From the cell containing the given text, extract its center point as (X, Y) coordinate. 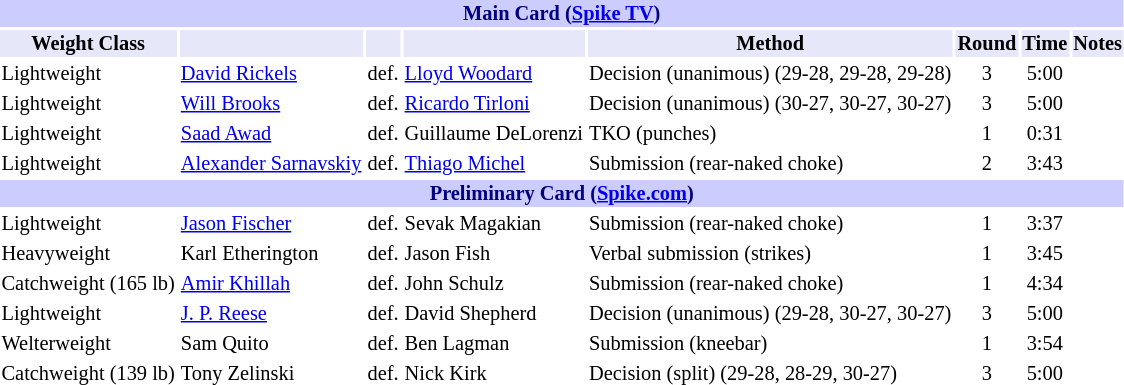
Decision (unanimous) (30-27, 30-27, 30-27) (770, 104)
Jason Fish (494, 254)
Karl Etherington (271, 254)
3:37 (1045, 224)
Thiago Michel (494, 164)
TKO (punches) (770, 134)
Sevak Magakian (494, 224)
Ricardo Tirloni (494, 104)
Jason Fischer (271, 224)
3:45 (1045, 254)
John Schulz (494, 284)
David Rickels (271, 74)
Decision (unanimous) (29-28, 29-28, 29-28) (770, 74)
Welterweight (88, 344)
Method (770, 44)
4:34 (1045, 284)
Will Brooks (271, 104)
Time (1045, 44)
3:43 (1045, 164)
Preliminary Card (Spike.com) (562, 194)
Verbal submission (strikes) (770, 254)
Decision (unanimous) (29-28, 30-27, 30-27) (770, 314)
3:54 (1045, 344)
Lloyd Woodard (494, 74)
0:31 (1045, 134)
Alexander Sarnavskiy (271, 164)
Notes (1098, 44)
Catchweight (165 lb) (88, 284)
Ben Lagman (494, 344)
Weight Class (88, 44)
Submission (kneebar) (770, 344)
Round (987, 44)
Guillaume DeLorenzi (494, 134)
David Shepherd (494, 314)
Heavyweight (88, 254)
Main Card (Spike TV) (562, 14)
Amir Khillah (271, 284)
Saad Awad (271, 134)
Sam Quito (271, 344)
J. P. Reese (271, 314)
2 (987, 164)
